Return [x, y] of the center of cell containing provided text 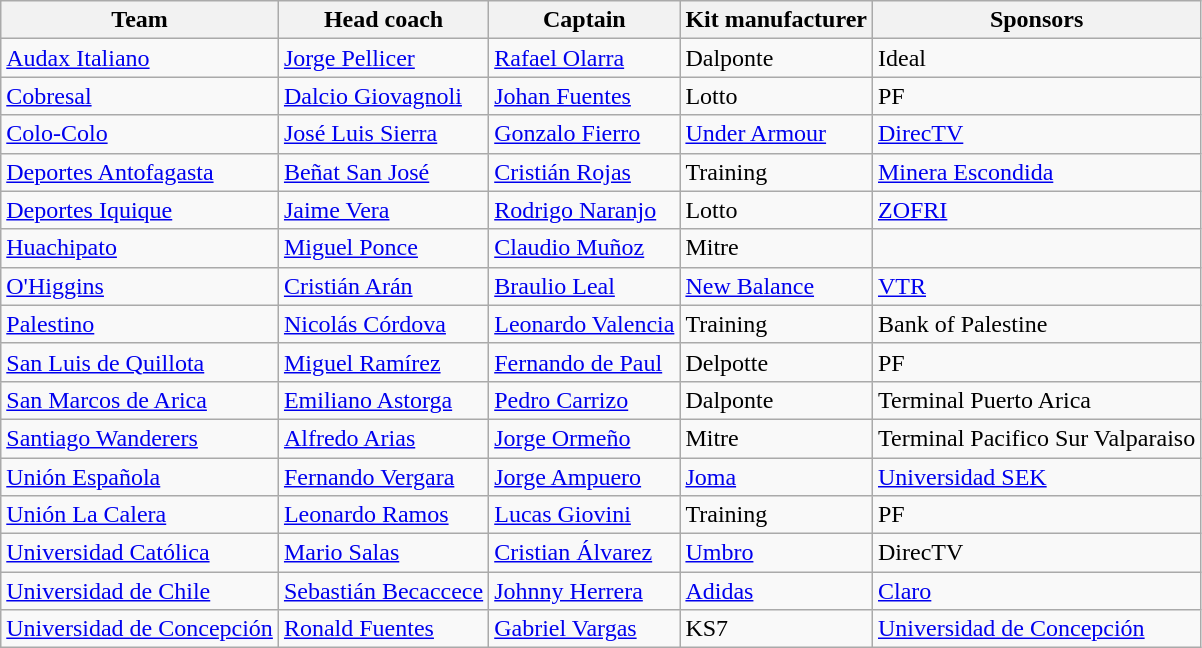
Fernando de Paul [584, 362]
Cobresal [140, 96]
Nicolás Córdova [383, 324]
Claro [1036, 591]
Sponsors [1036, 20]
Gonzalo Fierro [584, 134]
San Luis de Quillota [140, 362]
Jorge Ormeño [584, 438]
Beñat San José [383, 172]
Santiago Wanderers [140, 438]
Colo-Colo [140, 134]
Gabriel Vargas [584, 629]
VTR [1036, 286]
Cristián Rojas [584, 172]
Huachipato [140, 248]
Universidad SEK [1036, 477]
Braulio Leal [584, 286]
Emiliano Astorga [383, 400]
Miguel Ponce [383, 248]
Minera Escondida [1036, 172]
Rodrigo Naranjo [584, 210]
Pedro Carrizo [584, 400]
Johnny Herrera [584, 591]
Adidas [776, 591]
Under Armour [776, 134]
Joma [776, 477]
Alfredo Arias [383, 438]
Leonardo Ramos [383, 515]
Terminal Pacifico Sur Valparaiso [1036, 438]
Jorge Ampuero [584, 477]
Rafael Olarra [584, 58]
Leonardo Valencia [584, 324]
Universidad de Chile [140, 591]
Deportes Antofagasta [140, 172]
San Marcos de Arica [140, 400]
Sebastián Becaccece [383, 591]
Miguel Ramírez [383, 362]
Unión Española [140, 477]
Fernando Vergara [383, 477]
Deportes Iquique [140, 210]
Captain [584, 20]
Terminal Puerto Arica [1036, 400]
Claudio Muñoz [584, 248]
Universidad Católica [140, 553]
Unión La Calera [140, 515]
Cristián Arán [383, 286]
Audax Italiano [140, 58]
Bank of Palestine [1036, 324]
Jorge Pellicer [383, 58]
Cristian Álvarez [584, 553]
Team [140, 20]
Umbro [776, 553]
Dalcio Giovagnoli [383, 96]
ZOFRI [1036, 210]
New Balance [776, 286]
José Luis Sierra [383, 134]
Palestino [140, 324]
Mario Salas [383, 553]
Kit manufacturer [776, 20]
Jaime Vera [383, 210]
Ideal [1036, 58]
Head coach [383, 20]
Lucas Giovini [584, 515]
Delpotte [776, 362]
Ronald Fuentes [383, 629]
Johan Fuentes [584, 96]
O'Higgins [140, 286]
KS7 [776, 629]
